For the text-containing cell, return its midpoint in (X, Y) coordinate format. 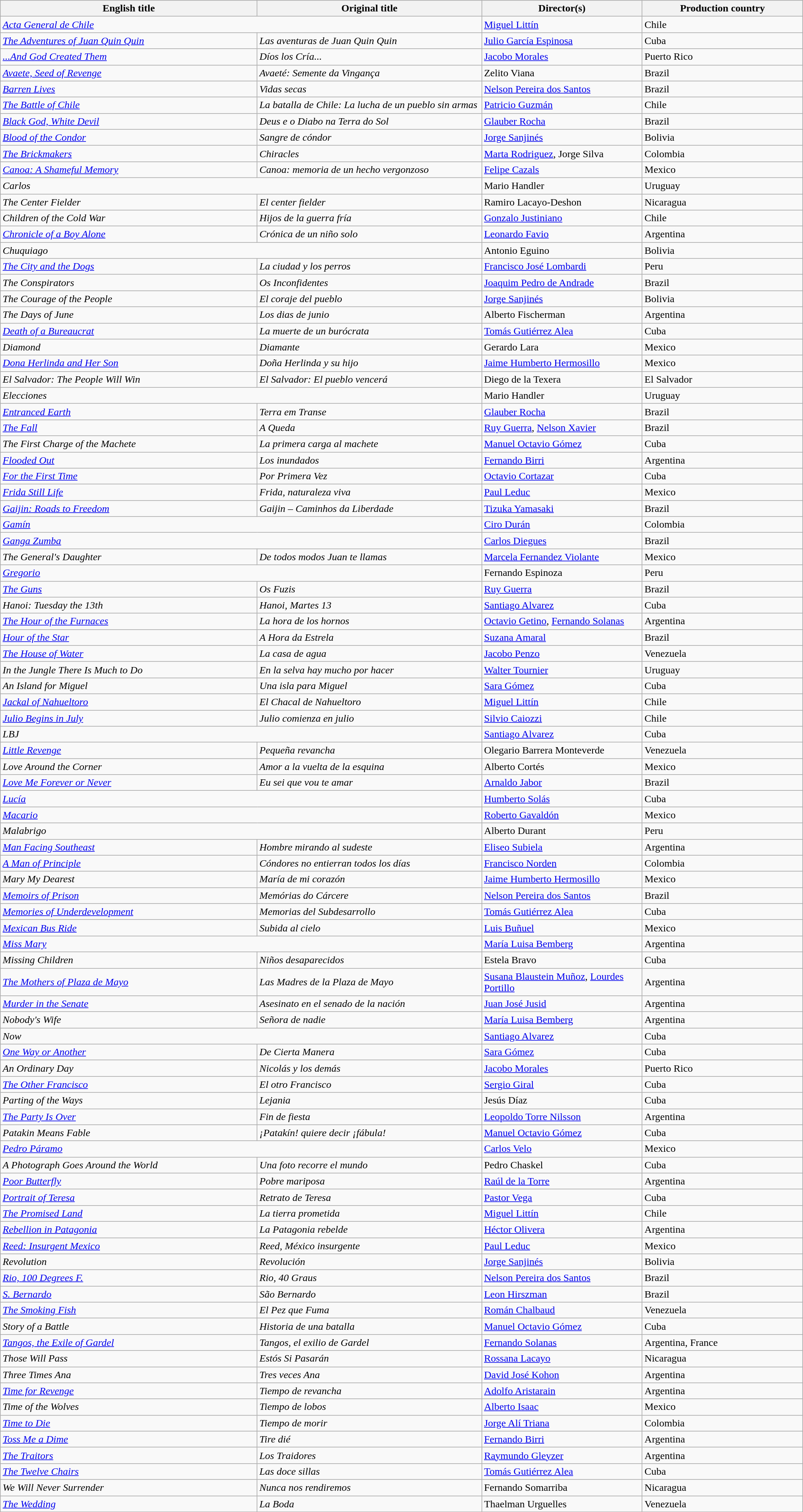
Director(s) (562, 8)
Avaete, Seed of Revenge (129, 73)
Tiempo de lobos (369, 1407)
Reed, México insurgente (369, 1245)
Humberto Solás (562, 799)
The Fall (129, 428)
Crónica de un niño solo (369, 234)
Memorias del Subdesarrollo (369, 912)
Diego de la Texera (562, 379)
Subida al cielo (369, 928)
Production country (723, 8)
Os Inconfidentes (369, 283)
Parting of the Ways (129, 1101)
Francisco Norden (562, 863)
¡Patakín! quiere decir ¡fábula! (369, 1133)
Deus e o Diabo na Terra do Sol (369, 121)
Canoa: memoria de un hecho vergonzoso (369, 170)
La casa de agua (369, 653)
Ciro Durán (562, 525)
Ruy Guerra, Nelson Xavier (562, 428)
Mexican Bus Ride (129, 928)
La hora de los hornos (369, 621)
Murder in the Senate (129, 1004)
Sangre de cóndor (369, 137)
Jackal of Nahueltoro (129, 702)
Antonio Eguino (562, 250)
Olegario Barrera Monteverde (562, 750)
Tiempo de revancha (369, 1391)
Missing Children (129, 960)
Una isla para Miguel (369, 686)
Tiempo de morir (369, 1423)
Love Around the Corner (129, 767)
Eu sei que vou te amar (369, 783)
One Way or Another (129, 1052)
Raúl de la Torre (562, 1181)
Fernando Solanas (562, 1342)
Lucía (241, 799)
Luis Buñuel (562, 928)
The Adventures of Juan Quin Quin (129, 41)
An Island for Miguel (129, 686)
Eliseo Subiela (562, 847)
Joaquim Pedro de Andrade (562, 283)
Barren Lives (129, 89)
Entranced Earth (129, 411)
El Chacal de Nahueltoro (369, 702)
Tire dié (369, 1439)
Retrato de Teresa (369, 1197)
Time for Revenge (129, 1391)
The Guns (129, 589)
Mary My Dearest (129, 879)
De todos modos Juan te llamas (369, 557)
Julio García Espinosa (562, 41)
Las doce sillas (369, 1471)
Hour of the Star (129, 637)
Pedro Chaskel (562, 1165)
Gregorio (241, 573)
The Smoking Fish (129, 1310)
The Party Is Over (129, 1117)
Chuquiago (241, 250)
The Twelve Chairs (129, 1471)
Ramiro Lacayo-Deshon (562, 202)
Avaeté: Semente da Vingança (369, 73)
Roberto Gavaldón (562, 815)
Gerardo Lara (562, 347)
El otro Francisco (369, 1084)
...And God Created Them (129, 57)
Jorge Alí Triana (562, 1423)
English title (129, 8)
David José Kohon (562, 1375)
Una foto recorre el mundo (369, 1165)
The Traitors (129, 1455)
Miss Mary (241, 944)
Julio Begins in July (129, 718)
Gaijin: Roads to Freedom (129, 509)
Doña Herlinda y su hijo (369, 363)
Flooded Out (129, 460)
Los Traidores (369, 1455)
Hombre mirando al sudeste (369, 847)
Man Facing Southeast (129, 847)
La muerte de un burócrata (369, 331)
Las Madres de la Plaza de Mayo (369, 981)
Fernando Espinoza (562, 573)
Nicolás y los demás (369, 1068)
Cóndores no entierran todos los días (369, 863)
Octavio Getino, Fernando Solanas (562, 621)
El Pez que Fuma (369, 1310)
Reed: Insurgent Mexico (129, 1245)
The Center Fielder (129, 202)
Pequeña revancha (369, 750)
Octavio Cortazar (562, 476)
Díos los Cría... (369, 57)
Suzana Amaral (562, 637)
Alberto Isaac (562, 1407)
Niños desaparecidos (369, 960)
LBJ (241, 734)
Gaijin – Caminhos da Liberdade (369, 509)
Gonzalo Justiniano (562, 218)
A Hora da Estrela (369, 637)
Tangos, the Exile of Gardel (129, 1342)
Thaelman Urguelles (562, 1504)
La batalla de Chile: La lucha de un pueblo sin armas (369, 105)
Jacobo Penzo (562, 653)
Estela Bravo (562, 960)
An Ordinary Day (129, 1068)
Those Will Pass (129, 1359)
Julio comienza en julio (369, 718)
La primera carga al machete (369, 444)
Carlos (241, 186)
The Brickmakers (129, 153)
Tangos, el exilio de Gardel (369, 1342)
Malabrigo (241, 831)
Lejania (369, 1101)
Terra em Transe (369, 411)
Memoirs of Prison (129, 895)
The Mothers of Plaza de Mayo (129, 981)
Alberto Fischerman (562, 315)
Asesinato en el senado de la nación (369, 1004)
Sergio Giral (562, 1084)
Portrait of Teresa (129, 1197)
Carlos Diegues (562, 541)
Felipe Cazals (562, 170)
Os Fuzis (369, 589)
La ciudad y los perros (369, 267)
La Boda (369, 1504)
The Battle of Chile (129, 105)
Nunca nos rendiremos (369, 1487)
Francisco José Lombardi (562, 267)
Fernando Somarriba (562, 1487)
Señora de nadie (369, 1020)
Raymundo Gleyzer (562, 1455)
Marta Rodriguez, Jorge Silva (562, 153)
De Cierta Manera (369, 1052)
Carlos Velo (562, 1149)
María de mi corazón (369, 879)
Arnaldo Jabor (562, 783)
Poor Butterfly (129, 1181)
The General's Daughter (129, 557)
Now (241, 1036)
Rio, 100 Degrees F. (129, 1278)
El coraje del pueblo (369, 299)
Pobre mariposa (369, 1181)
Revolución (369, 1262)
Love Me Forever or Never (129, 783)
Rio, 40 Graus (369, 1278)
The House of Water (129, 653)
Susana Blaustein Muñoz, Lourdes Portillo (562, 981)
Jesús Díaz (562, 1101)
Marcela Fernandez Violante (562, 557)
The Conspirators (129, 283)
Memories of Underdevelopment (129, 912)
A Photograph Goes Around the World (129, 1165)
Pedro Páramo (241, 1149)
Estós Si Pasarán (369, 1359)
Fin de fiesta (369, 1117)
Chronicle of a Boy Alone (129, 234)
El Salvador: El pueblo vencerá (369, 379)
El Salvador (723, 379)
We Will Never Surrender (129, 1487)
Original title (369, 8)
In the Jungle There Is Much to Do (129, 670)
Frida, naturaleza viva (369, 492)
Story of a Battle (129, 1326)
Las aventuras de Juan Quin Quin (369, 41)
Vidas secas (369, 89)
Memórias do Cárcere (369, 895)
Toss Me a Dime (129, 1439)
Hanoi: Tuesday the 13th (129, 605)
Ruy Guerra (562, 589)
Chiracles (369, 153)
Little Revenge (129, 750)
A Queda (369, 428)
En la selva hay mucho por hacer (369, 670)
Pastor Vega (562, 1197)
Amor a la vuelta de la esquina (369, 767)
Hijos de la guerra fría (369, 218)
S. Bernardo (129, 1294)
Three Times Ana (129, 1375)
Historia de una batalla (369, 1326)
Juan José Jusid (562, 1004)
Frida Still Life (129, 492)
Leopoldo Torre Nilsson (562, 1117)
Canoa: A Shameful Memory (129, 170)
The Other Francisco (129, 1084)
Hanoi, Martes 13 (369, 605)
Adolfo Aristarain (562, 1391)
Leonardo Favio (562, 234)
Zelito Viana (562, 73)
Los inundados (369, 460)
Patricio Guzmán (562, 105)
Argentina, France (723, 1342)
The Courage of the People (129, 299)
Blood of the Condor (129, 137)
Por Primera Vez (369, 476)
Héctor Olivera (562, 1229)
The Promised Land (129, 1213)
Death of a Bureaucrat (129, 331)
Children of the Cold War (129, 218)
Alberto Durant (562, 831)
Ganga Zumba (241, 541)
Los dias de junio (369, 315)
Walter Tournier (562, 670)
The Hour of the Furnaces (129, 621)
São Bernardo (369, 1294)
Time to Die (129, 1423)
Alberto Cortés (562, 767)
Leon Hirszman (562, 1294)
Rebellion in Patagonia (129, 1229)
Nobody's Wife (129, 1020)
Román Chalbaud (562, 1310)
Elecciones (241, 395)
For the First Time (129, 476)
Tizuka Yamasaki (562, 509)
Diamante (369, 347)
Macario (241, 815)
Time of the Wolves (129, 1407)
Diamond (129, 347)
La Patagonia rebelde (369, 1229)
Dona Herlinda and Her Son (129, 363)
Black God, White Devil (129, 121)
El Salvador: The People Will Win (129, 379)
The City and the Dogs (129, 267)
Tres veces Ana (369, 1375)
Gamín (241, 525)
Rossana Lacayo (562, 1359)
The Wedding (129, 1504)
El center fielder (369, 202)
A Man of Principle (129, 863)
Acta General de Chile (241, 25)
Patakin Means Fable (129, 1133)
Silvio Caiozzi (562, 718)
La tierra prometida (369, 1213)
The First Charge of the Machete (129, 444)
Revolution (129, 1262)
The Days of June (129, 315)
